Search for the cell housing the specified text and yield its (X, Y) center coordinate. 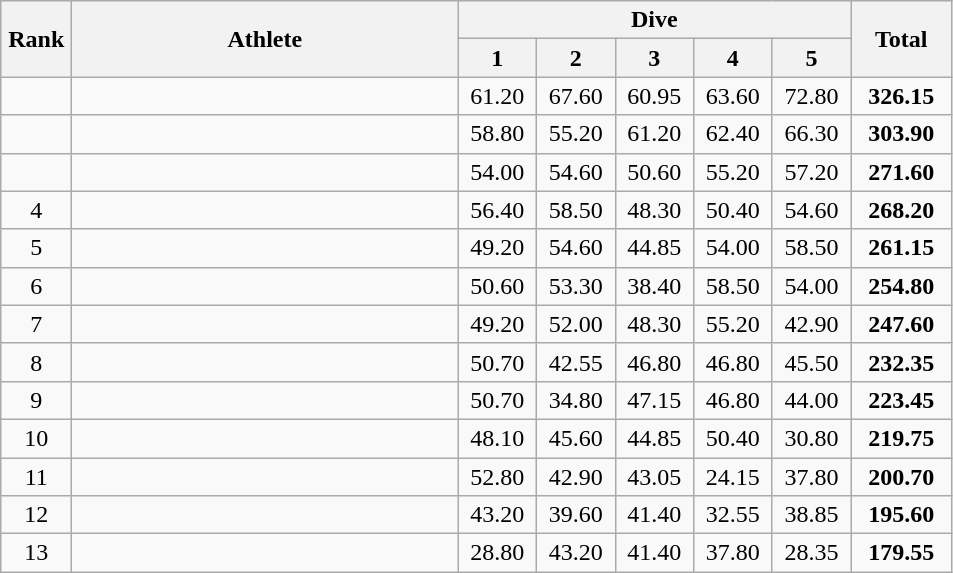
56.40 (498, 210)
254.80 (902, 286)
28.80 (498, 553)
67.60 (576, 96)
219.75 (902, 438)
3 (654, 58)
261.15 (902, 248)
34.80 (576, 400)
9 (36, 400)
62.40 (734, 134)
47.15 (654, 400)
200.70 (902, 477)
32.55 (734, 515)
39.60 (576, 515)
2 (576, 58)
42.55 (576, 362)
7 (36, 324)
24.15 (734, 477)
38.40 (654, 286)
72.80 (812, 96)
271.60 (902, 172)
12 (36, 515)
223.45 (902, 400)
57.20 (812, 172)
232.35 (902, 362)
8 (36, 362)
58.80 (498, 134)
60.95 (654, 96)
6 (36, 286)
303.90 (902, 134)
13 (36, 553)
48.10 (498, 438)
38.85 (812, 515)
Athlete (265, 39)
30.80 (812, 438)
247.60 (902, 324)
66.30 (812, 134)
28.35 (812, 553)
63.60 (734, 96)
Dive (654, 20)
326.15 (902, 96)
11 (36, 477)
45.60 (576, 438)
268.20 (902, 210)
53.30 (576, 286)
52.80 (498, 477)
1 (498, 58)
45.50 (812, 362)
44.00 (812, 400)
52.00 (576, 324)
Total (902, 39)
179.55 (902, 553)
195.60 (902, 515)
43.05 (654, 477)
10 (36, 438)
Rank (36, 39)
